Return [X, Y] of the center of cell containing provided text 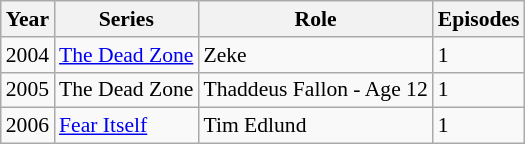
Tim Edlund [315, 126]
2006 [28, 126]
Zeke [315, 55]
Role [315, 19]
Episodes [479, 19]
Fear Itself [126, 126]
Thaddeus Fallon - Age 12 [315, 90]
Year [28, 19]
Series [126, 19]
2005 [28, 90]
2004 [28, 55]
